Find where the given text appears and provide that cell's center as [x, y] coordinate. 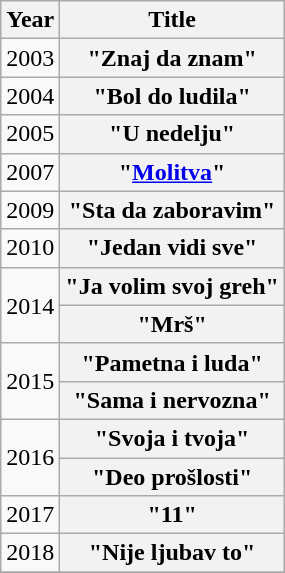
"Sta da zaboravim" [172, 210]
2005 [30, 134]
"Znaj da znam" [172, 58]
"Molitva" [172, 172]
2010 [30, 248]
2015 [30, 381]
"Svoja i tvoja" [172, 438]
2007 [30, 172]
"Bol do ludila" [172, 96]
"Nije ljubav to" [172, 553]
2017 [30, 515]
"11" [172, 515]
2014 [30, 305]
2003 [30, 58]
2016 [30, 457]
"Mrš" [172, 324]
"Pametna i luda" [172, 362]
2018 [30, 553]
Title [172, 20]
2009 [30, 210]
"U nedelju" [172, 134]
Year [30, 20]
"Deo prošlosti" [172, 477]
"Ja volim svoj greh" [172, 286]
"Sama i nervozna" [172, 400]
"Jedan vidi sve" [172, 248]
2004 [30, 96]
